Return (x, y) of the center of cell containing provided text 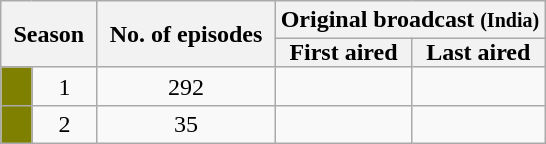
No. of episodes (186, 34)
1 (64, 86)
292 (186, 86)
Season (49, 34)
2 (64, 124)
First aired (344, 53)
Last aired (478, 53)
35 (186, 124)
Original broadcast (India) (410, 20)
